Capture the cell that displays the provided text and extract its [X, Y] central coordinate. 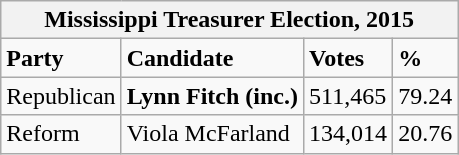
134,014 [348, 134]
Republican [61, 96]
511,465 [348, 96]
Candidate [212, 58]
79.24 [426, 96]
% [426, 58]
Votes [348, 58]
Viola McFarland [212, 134]
Party [61, 58]
Mississippi Treasurer Election, 2015 [230, 20]
Lynn Fitch (inc.) [212, 96]
Reform [61, 134]
20.76 [426, 134]
